From the cell containing the given text, extract its center point as [x, y] coordinate. 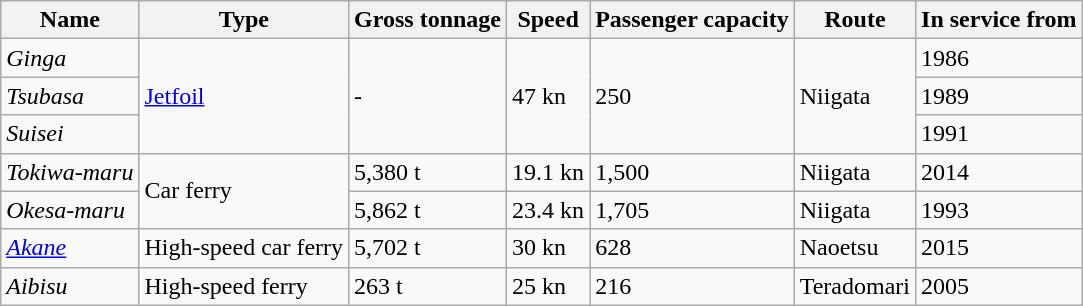
263 t [428, 286]
In service from [1000, 20]
1991 [1000, 134]
1986 [1000, 58]
Tsubasa [70, 96]
Tokiwa-maru [70, 172]
5,702 t [428, 248]
High-speed ferry [244, 286]
Passenger capacity [692, 20]
30 kn [548, 248]
Akane [70, 248]
Gross tonnage [428, 20]
Suisei [70, 134]
Name [70, 20]
628 [692, 248]
5,862 t [428, 210]
23.4 kn [548, 210]
2015 [1000, 248]
19.1 kn [548, 172]
- [428, 96]
216 [692, 286]
1,705 [692, 210]
Ginga [70, 58]
5,380 t [428, 172]
Jetfoil [244, 96]
1,500 [692, 172]
250 [692, 96]
Okesa-maru [70, 210]
Car ferry [244, 191]
1989 [1000, 96]
Teradomari [854, 286]
Naoetsu [854, 248]
High-speed car ferry [244, 248]
Type [244, 20]
25 kn [548, 286]
47 kn [548, 96]
Speed [548, 20]
Aibisu [70, 286]
2014 [1000, 172]
1993 [1000, 210]
Route [854, 20]
2005 [1000, 286]
